Search for the cell housing the specified text and yield its [X, Y] center coordinate. 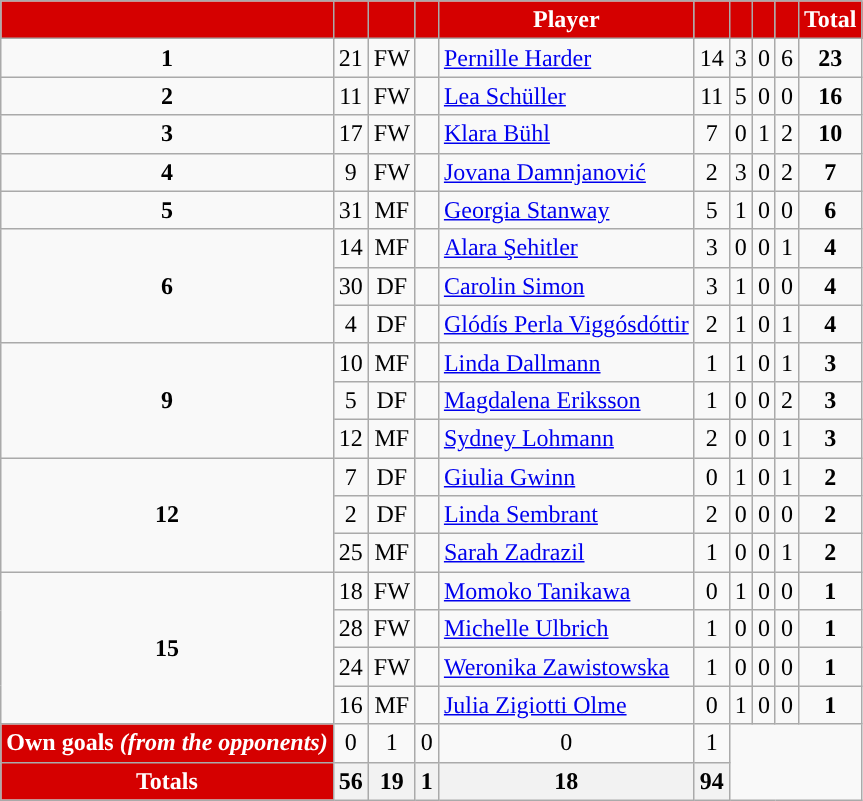
Giulia Gwinn [566, 477]
Julia Zigiotti Olme [566, 705]
19 [392, 781]
Totals [167, 781]
Klara Bühl [566, 134]
Michelle Ulbrich [566, 629]
Alara Şehitler [566, 248]
Momoko Tanikawa [566, 591]
Own goals (from the opponents) [167, 743]
Lea Schüller [566, 96]
15 [167, 648]
Pernille Harder [566, 58]
Jovana Damnjanović [566, 172]
Weronika Zawistowska [566, 667]
56 [350, 781]
Carolin Simon [566, 286]
31 [350, 210]
Linda Sembrant [566, 515]
Sydney Lohmann [566, 438]
17 [350, 134]
Total [830, 20]
Linda Dallmann [566, 362]
30 [350, 286]
94 [712, 781]
25 [350, 553]
Glódís Perla Viggósdóttir [566, 324]
Player [566, 20]
21 [350, 58]
28 [350, 629]
24 [350, 667]
Georgia Stanway [566, 210]
Sarah Zadrazil [566, 553]
Magdalena Eriksson [566, 400]
23 [830, 58]
